Determine the [X, Y] coordinate at the center of the cell enclosing the given text.  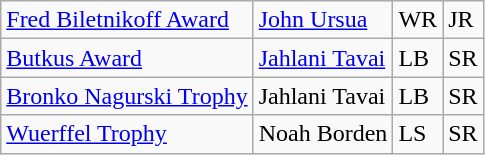
Butkus Award [127, 58]
LS [418, 134]
Fred Biletnikoff Award [127, 20]
Noah Borden [323, 134]
Bronko Nagurski Trophy [127, 96]
WR [418, 20]
JR [463, 20]
Wuerffel Trophy [127, 134]
John Ursua [323, 20]
